Output the [x, y] coordinate of the center of the cell containing the given text.  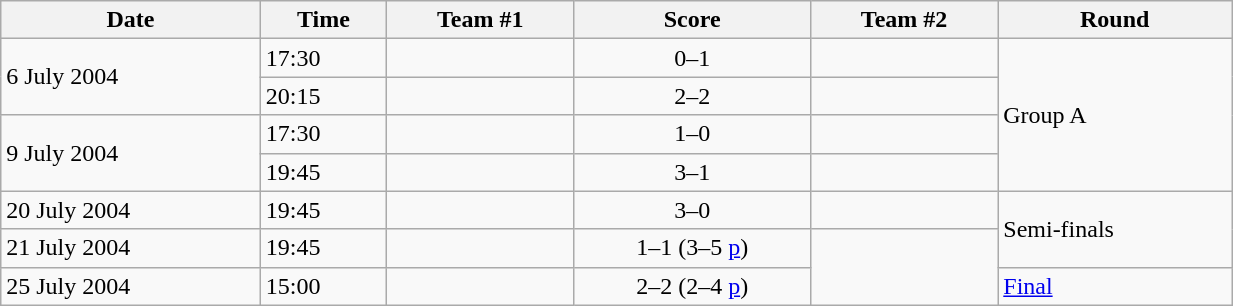
20 July 2004 [131, 210]
0–1 [692, 58]
1–0 [692, 134]
9 July 2004 [131, 153]
2–2 (2–4 p) [692, 286]
6 July 2004 [131, 77]
Date [131, 20]
20:15 [323, 96]
2–2 [692, 96]
1–1 (3–5 p) [692, 248]
21 July 2004 [131, 248]
25 July 2004 [131, 286]
Score [692, 20]
Round [1115, 20]
Time [323, 20]
Group A [1115, 115]
3–0 [692, 210]
Team #1 [480, 20]
Final [1115, 286]
15:00 [323, 286]
3–1 [692, 172]
Team #2 [904, 20]
Semi-finals [1115, 229]
